Extract the [x, y] coordinate from the center of the cell holding the provided text.  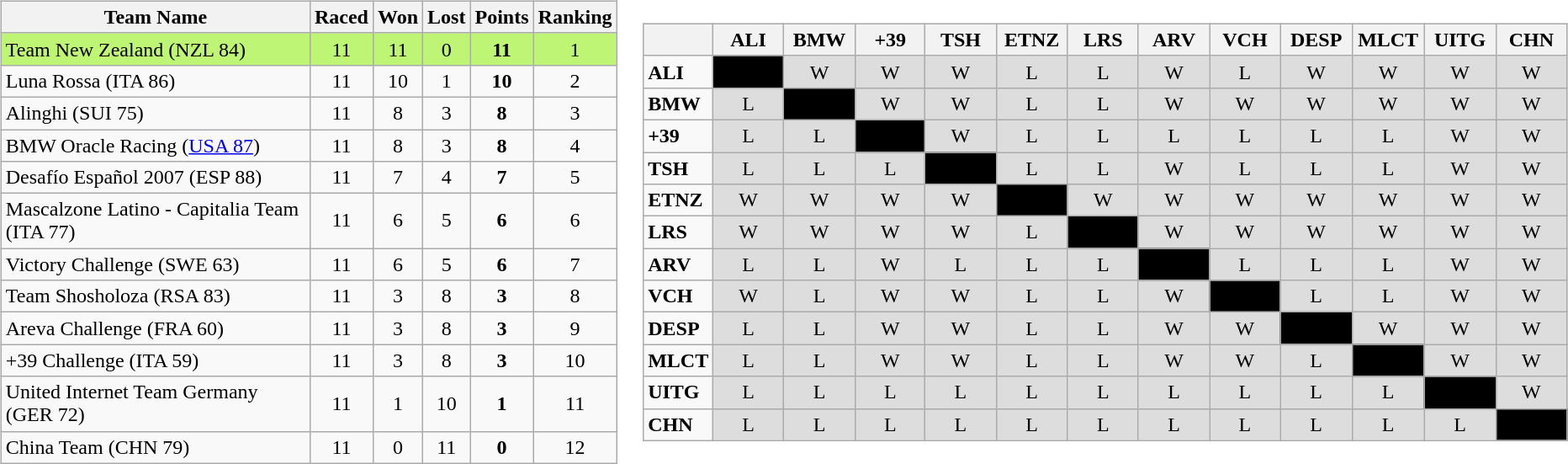
Team Shosholoza (RSA 83) [155, 296]
Team New Zealand (NZL 84) [155, 49]
United Internet Team Germany (GER 72) [155, 404]
Areva Challenge (FRA 60) [155, 328]
Victory Challenge (SWE 63) [155, 264]
China Team (CHN 79) [155, 447]
Alinghi (SUI 75) [155, 113]
Points [501, 17]
BMW Oracle Racing (USA 87) [155, 146]
Won [397, 17]
Raced [342, 17]
Lost [447, 17]
2 [575, 81]
Luna Rossa (ITA 86) [155, 81]
Mascalzone Latino - Capitalia Team (ITA 77) [155, 221]
Team Name [155, 17]
+39 Challenge (ITA 59) [155, 360]
Desafío Español 2007 (ESP 88) [155, 178]
12 [575, 447]
Ranking [575, 17]
9 [575, 328]
